Find where the given text appears and provide that cell's center as (x, y) coordinate. 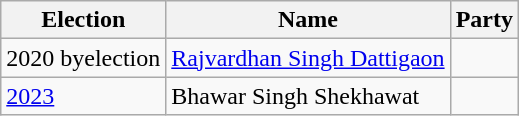
2023 (84, 96)
Bhawar Singh Shekhawat (308, 96)
Name (308, 20)
Election (84, 20)
Party (484, 20)
Rajvardhan Singh Dattigaon (308, 58)
2020 byelection (84, 58)
